Pinpoint the cell where the given text exists, returning its (X, Y) midpoint coordinate. 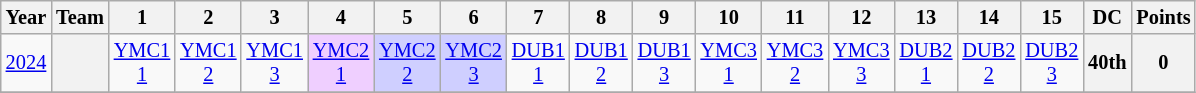
6 (473, 17)
13 (926, 17)
8 (602, 17)
Year (26, 17)
40th (1107, 63)
YMC33 (861, 63)
2024 (26, 63)
YMC21 (341, 63)
10 (729, 17)
YMC11 (142, 63)
5 (407, 17)
DUB21 (926, 63)
15 (1052, 17)
12 (861, 17)
DUB22 (988, 63)
11 (795, 17)
YMC31 (729, 63)
4 (341, 17)
DC (1107, 17)
YMC12 (208, 63)
2 (208, 17)
0 (1163, 63)
7 (538, 17)
Points (1163, 17)
1 (142, 17)
DUB13 (664, 63)
14 (988, 17)
YMC32 (795, 63)
DUB11 (538, 63)
DUB23 (1052, 63)
YMC13 (274, 63)
Team (80, 17)
3 (274, 17)
DUB12 (602, 63)
YMC23 (473, 63)
9 (664, 17)
YMC22 (407, 63)
